Determine the (X, Y) coordinate at the center of the cell enclosing the given text.  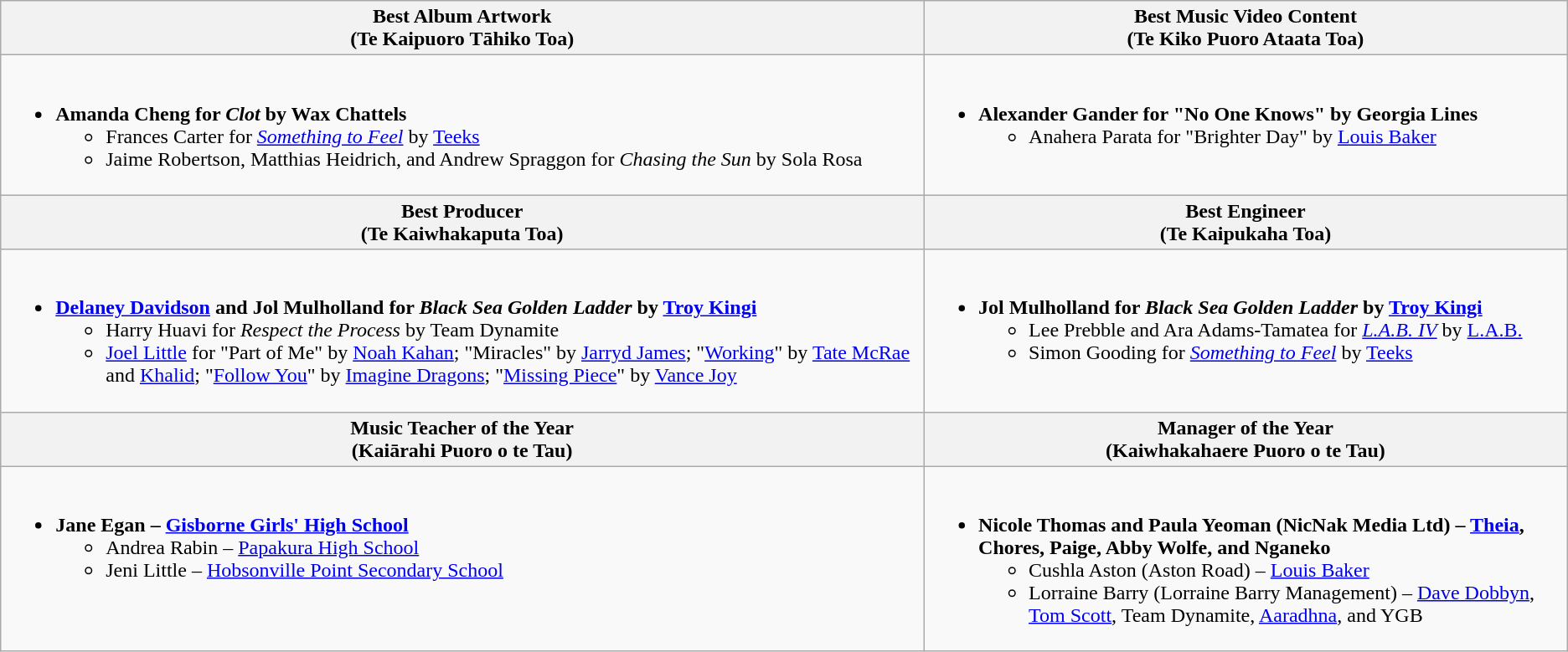
Best Engineer(Te Kaipukaha Toa) (1246, 223)
Manager of the Year(Kaiwhakahaere Puoro o te Tau) (1246, 439)
Best Music Video Content(Te Kiko Puoro Ataata Toa) (1246, 28)
Music Teacher of the Year(Kaiārahi Puoro o te Tau) (462, 439)
Alexander Gander for "No One Knows" by Georgia LinesAnahera Parata for "Brighter Day" by Louis Baker (1246, 126)
Jane Egan – Gisborne Girls' High SchoolAndrea Rabin – Papakura High SchoolJeni Little – Hobsonville Point Secondary School (462, 559)
Best Album Artwork(Te Kaipuoro Tāhiko Toa) (462, 28)
Best Producer(Te Kaiwhakaputa Toa) (462, 223)
